Locate the cell with the specified text and output its (X, Y) center coordinate. 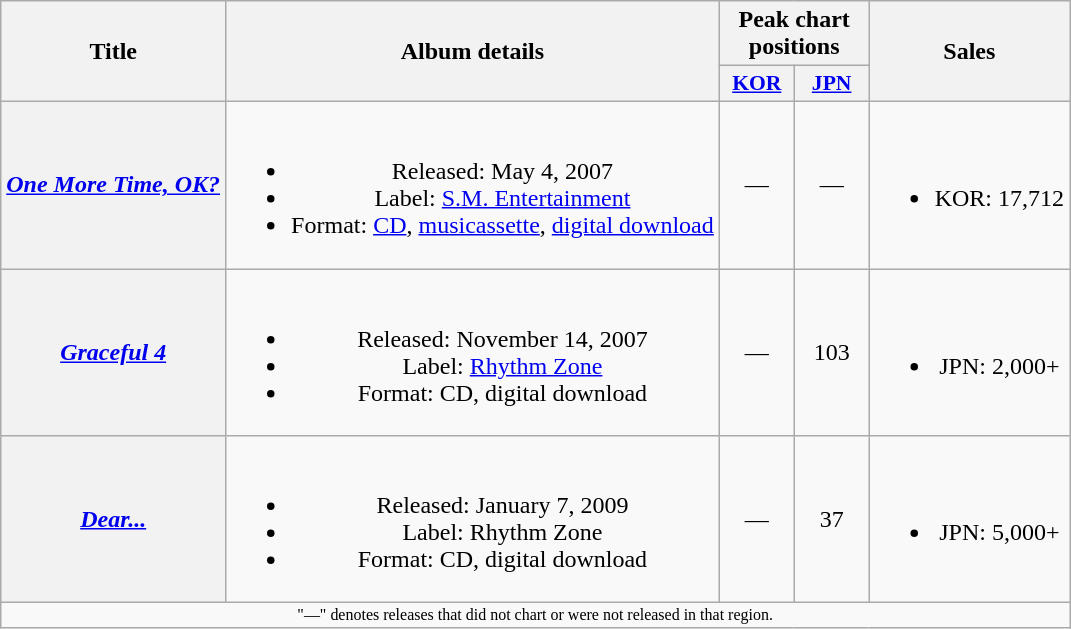
JPN: 2,000+ (969, 352)
37 (832, 520)
JPN: 5,000+ (969, 520)
"—" denotes releases that did not chart or were not released in that region. (536, 615)
Peak chart positions (794, 34)
103 (832, 352)
Sales (969, 52)
Graceful 4 (114, 352)
Album details (473, 52)
KOR: 17,712 (969, 184)
KOR (756, 84)
JPN (832, 84)
Dear... (114, 520)
Released: January 7, 2009 Label: Rhythm ZoneFormat: CD, digital download (473, 520)
One More Time, OK? (114, 184)
Released: May 4, 2007 Label: S.M. EntertainmentFormat: CD, musicassette, digital download (473, 184)
Released: November 14, 2007 Label: Rhythm ZoneFormat: CD, digital download (473, 352)
Title (114, 52)
